Provide the [x, y] coordinate of the cell's center where the given text is located.  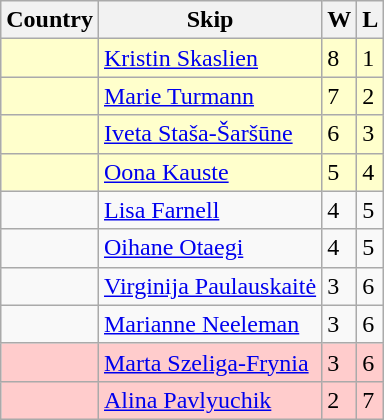
1 [370, 58]
L [370, 20]
Marta Szeliga-Frynia [210, 362]
Alina Pavlyuchik [210, 400]
Oona Kauste [210, 172]
Iveta Staša-Šaršūne [210, 134]
Marianne Neeleman [210, 324]
Skip [210, 20]
W [340, 20]
Virginija Paulauskaitė [210, 286]
Country [50, 20]
Oihane Otaegi [210, 248]
Kristin Skaslien [210, 58]
Lisa Farnell [210, 210]
Marie Turmann [210, 96]
8 [340, 58]
